Scan for the cell matching the given text and deliver its (X, Y) coordinate at center. 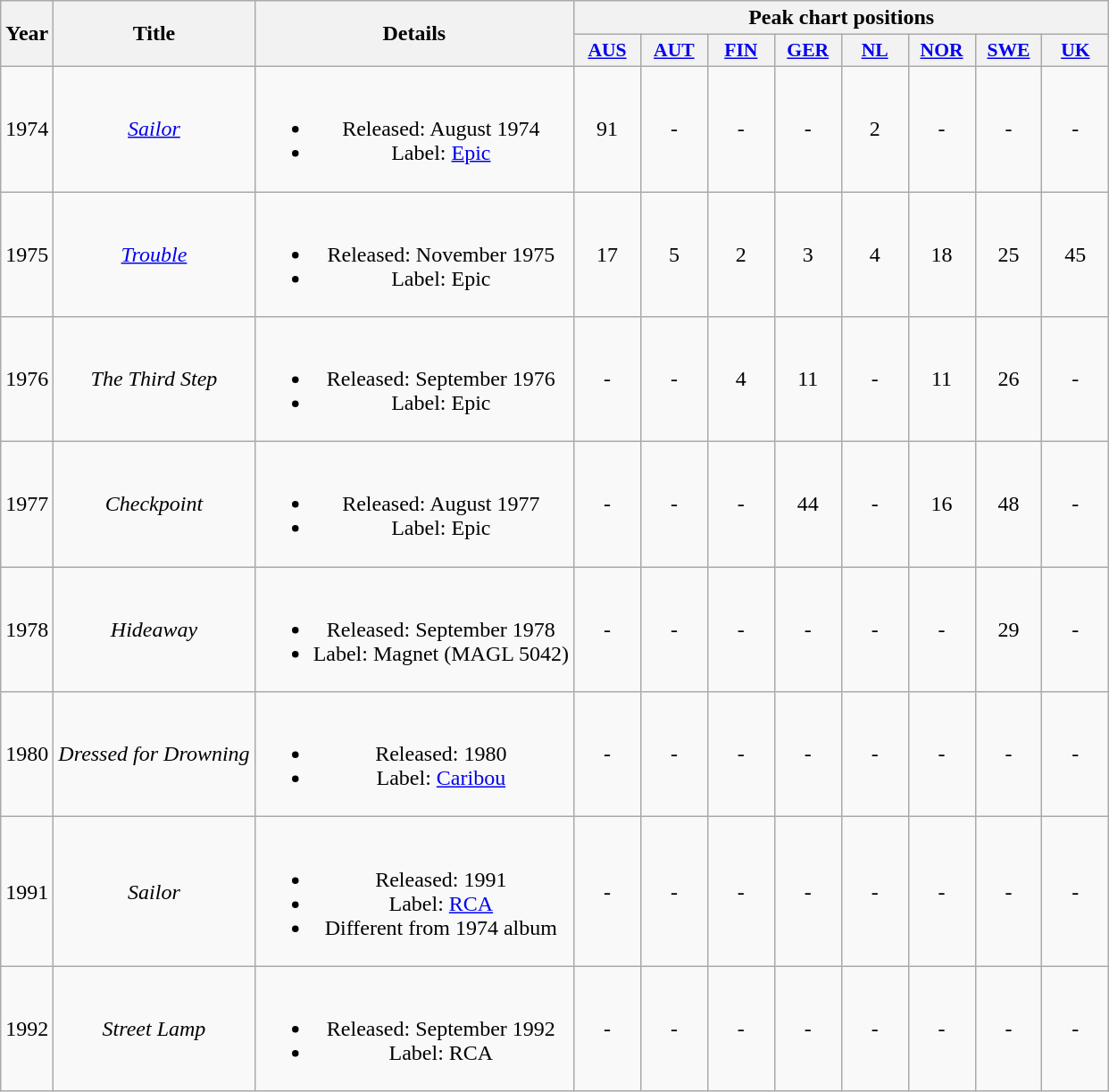
FIN (741, 51)
26 (1009, 379)
1974 (27, 129)
AUS (607, 51)
Hideaway (154, 629)
25 (1009, 254)
Released: August 1977Label: Epic (414, 504)
AUT (673, 51)
Dressed for Drowning (154, 754)
NL (875, 51)
48 (1009, 504)
5 (673, 254)
Peak chart positions (841, 18)
Checkpoint (154, 504)
Trouble (154, 254)
Released: August 1974Label: Epic (414, 129)
UK (1075, 51)
Released: September 1978Label: Magnet (MAGL 5042) (414, 629)
Street Lamp (154, 1029)
Title (154, 34)
1991 (27, 891)
18 (941, 254)
Released: November 1975Label: Epic (414, 254)
29 (1009, 629)
91 (607, 129)
44 (807, 504)
Details (414, 34)
1978 (27, 629)
17 (607, 254)
Released: 1980Label: Caribou (414, 754)
1977 (27, 504)
1976 (27, 379)
Released: September 1992Label: RCA (414, 1029)
16 (941, 504)
GER (807, 51)
45 (1075, 254)
1980 (27, 754)
Year (27, 34)
3 (807, 254)
1992 (27, 1029)
Released: 1991Label: RCADifferent from 1974 album (414, 891)
1975 (27, 254)
NOR (941, 51)
The Third Step (154, 379)
Released: September 1976Label: Epic (414, 379)
SWE (1009, 51)
